Return [X, Y] of the center of cell containing provided text 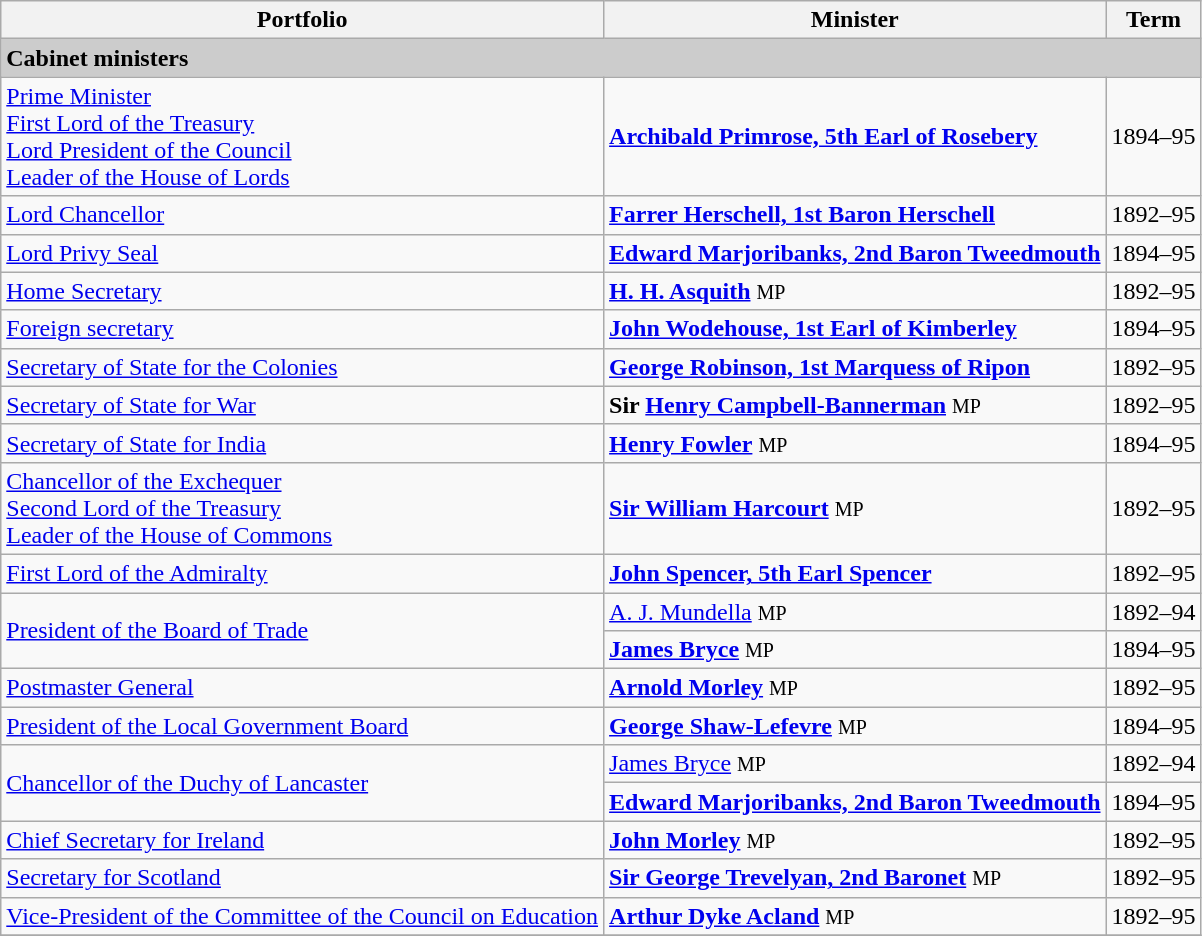
H. H. Asquith MP [855, 291]
Chancellor of the Duchy of Lancaster [302, 783]
Minister [855, 20]
Secretary of State for India [302, 443]
Secretary of State for the Colonies [302, 367]
Term [1154, 20]
Portfolio [302, 20]
Archibald Primrose, 5th Earl of Rosebery [855, 136]
President of the Local Government Board [302, 726]
John Wodehouse, 1st Earl of Kimberley [855, 329]
A. J. Mundella MP [855, 611]
Vice-President of the Committee of the Council on Education [302, 916]
Prime MinisterFirst Lord of the TreasuryLord President of the CouncilLeader of the House of Lords [302, 136]
Sir Henry Campbell-Bannerman MP [855, 405]
Chancellor of the ExchequerSecond Lord of the TreasuryLeader of the House of Commons [302, 508]
Sir George Trevelyan, 2nd Baronet MP [855, 878]
George Shaw-Lefevre MP [855, 726]
Lord Privy Seal [302, 253]
Arnold Morley MP [855, 688]
President of the Board of Trade [302, 630]
Sir William Harcourt MP [855, 508]
Farrer Herschell, 1st Baron Herschell [855, 215]
First Lord of the Admiralty [302, 573]
Henry Fowler MP [855, 443]
Foreign secretary [302, 329]
Postmaster General [302, 688]
Cabinet ministers [601, 58]
John Spencer, 5th Earl Spencer [855, 573]
Secretary of State for War [302, 405]
John Morley MP [855, 840]
Secretary for Scotland [302, 878]
Lord Chancellor [302, 215]
Chief Secretary for Ireland [302, 840]
Arthur Dyke Acland MP [855, 916]
George Robinson, 1st Marquess of Ripon [855, 367]
Home Secretary [302, 291]
